Pinpoint the cell where the given text exists, returning its (X, Y) midpoint coordinate. 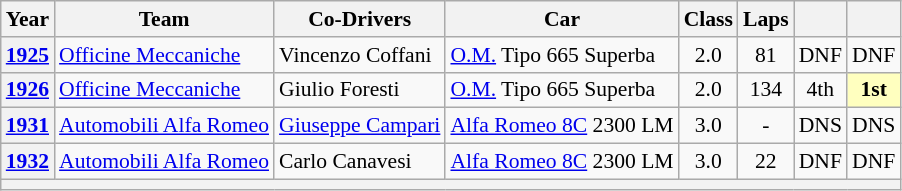
Vincenzo Coffani (360, 55)
1925 (28, 55)
Co-Drivers (360, 19)
- (766, 126)
1926 (28, 90)
134 (766, 90)
Team (164, 19)
Car (562, 19)
81 (766, 55)
Year (28, 19)
22 (766, 162)
1931 (28, 126)
Carlo Canavesi (360, 162)
1932 (28, 162)
4th (820, 90)
1st (874, 90)
Laps (766, 19)
Giulio Foresti (360, 90)
Class (708, 19)
Giuseppe Campari (360, 126)
